Locate the cell with the specified text and output its [X, Y] center coordinate. 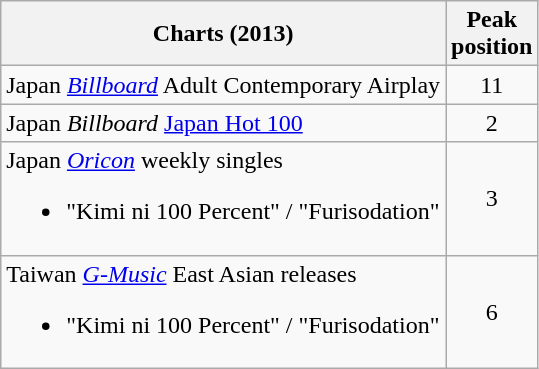
Japan Oricon weekly singles"Kimi ni 100 Percent" / "Furisodation" [224, 198]
3 [492, 198]
Japan Billboard Japan Hot 100 [224, 123]
Peakposition [492, 34]
Japan Billboard Adult Contemporary Airplay [224, 85]
6 [492, 312]
2 [492, 123]
11 [492, 85]
Taiwan G-Music East Asian releases"Kimi ni 100 Percent" / "Furisodation" [224, 312]
Charts (2013) [224, 34]
